For the text-containing cell, return its midpoint in (x, y) coordinate format. 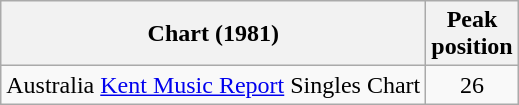
Australia Kent Music Report Singles Chart (214, 85)
Peakposition (472, 34)
Chart (1981) (214, 34)
26 (472, 85)
